Output the [X, Y] coordinate of the center of the cell containing the given text.  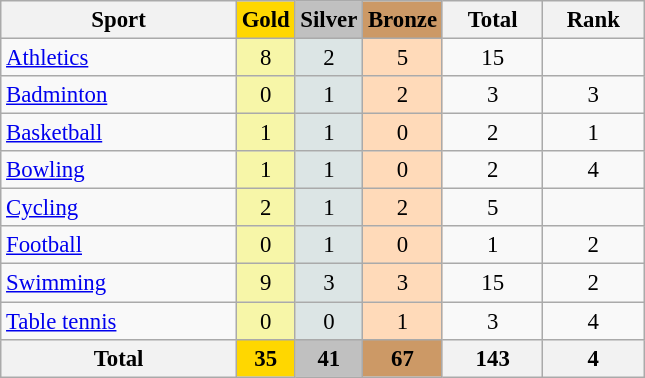
Rank [594, 20]
9 [266, 283]
35 [266, 358]
67 [403, 358]
8 [266, 58]
Badminton [119, 95]
Bronze [403, 20]
Table tennis [119, 321]
Athletics [119, 58]
Gold [266, 20]
Cycling [119, 208]
Swimming [119, 283]
Football [119, 245]
Silver [329, 20]
Basketball [119, 133]
Bowling [119, 170]
Sport [119, 20]
41 [329, 358]
143 [492, 358]
